Return (X, Y) of the center of cell containing provided text 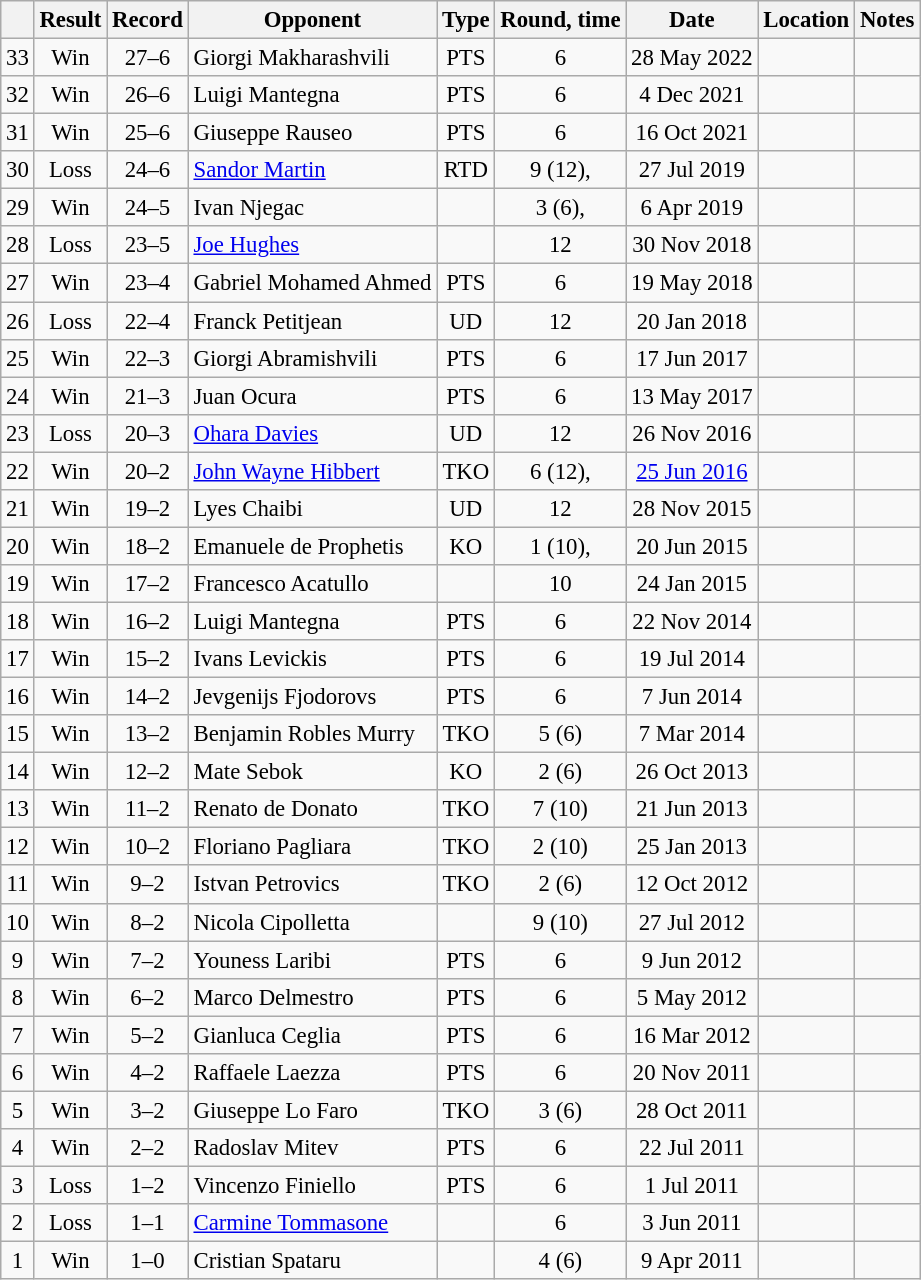
Giuseppe Lo Faro (312, 1110)
26 Oct 2013 (692, 772)
3 (18, 1185)
Nicola Cipolletta (312, 922)
22 (18, 471)
5 (6) (560, 734)
Giorgi Abramishvili (312, 358)
Juan Ocura (312, 396)
25 Jan 2013 (692, 847)
4 (6) (560, 1261)
Radoslav Mitev (312, 1148)
13 (18, 809)
13–2 (148, 734)
1–0 (148, 1261)
Sandor Martin (312, 170)
Opponent (312, 20)
Giuseppe Rauseo (312, 133)
RTD (466, 170)
27 Jul 2012 (692, 922)
24–5 (148, 208)
Benjamin Robles Murry (312, 734)
18 (18, 621)
24–6 (148, 170)
23–4 (148, 283)
5 (18, 1110)
20 (18, 546)
Cristian Spataru (312, 1261)
3 (6), (560, 208)
1 (18, 1261)
Gianluca Ceglia (312, 1035)
12 Oct 2012 (692, 885)
20–2 (148, 471)
6 Apr 2019 (692, 208)
21 Jun 2013 (692, 809)
30 Nov 2018 (692, 245)
13 May 2017 (692, 396)
2 (10) (560, 847)
Type (466, 20)
15 (18, 734)
2 (18, 1223)
14–2 (148, 697)
7 Jun 2014 (692, 697)
7 (18, 1035)
Result (70, 20)
16 Mar 2012 (692, 1035)
Gabriel Mohamed Ahmed (312, 283)
Round, time (560, 20)
21–3 (148, 396)
Ivans Levickis (312, 659)
4 Dec 2021 (692, 95)
20–3 (148, 433)
Istvan Petrovics (312, 885)
32 (18, 95)
27 (18, 283)
21 (18, 509)
1 (10), (560, 546)
Joe Hughes (312, 245)
3 (6) (560, 1110)
7–2 (148, 960)
Emanuele de Prophetis (312, 546)
20 Nov 2011 (692, 1073)
33 (18, 58)
24 Jan 2015 (692, 584)
22–3 (148, 358)
9 (18, 960)
1–2 (148, 1185)
17 Jun 2017 (692, 358)
7 Mar 2014 (692, 734)
5 May 2012 (692, 997)
6 (12), (560, 471)
Location (806, 20)
19 Jul 2014 (692, 659)
Renato de Donato (312, 809)
25 Jun 2016 (692, 471)
22 Jul 2011 (692, 1148)
11 (18, 885)
9 (12), (560, 170)
Lyes Chaibi (312, 509)
22–4 (148, 321)
11–2 (148, 809)
16–2 (148, 621)
Franck Petitjean (312, 321)
19–2 (148, 509)
2–2 (148, 1148)
20 Jun 2015 (692, 546)
16 Oct 2021 (692, 133)
24 (18, 396)
9 (10) (560, 922)
19 (18, 584)
1–1 (148, 1223)
John Wayne Hibbert (312, 471)
6–2 (148, 997)
28 Nov 2015 (692, 509)
28 May 2022 (692, 58)
Youness Laribi (312, 960)
Raffaele Laezza (312, 1073)
3 Jun 2011 (692, 1223)
17–2 (148, 584)
18–2 (148, 546)
28 Oct 2011 (692, 1110)
Vincenzo Finiello (312, 1185)
12–2 (148, 772)
Marco Delmestro (312, 997)
8–2 (148, 922)
9–2 (148, 885)
9 Jun 2012 (692, 960)
9 Apr 2011 (692, 1261)
4 (18, 1148)
15–2 (148, 659)
26–6 (148, 95)
19 May 2018 (692, 283)
28 (18, 245)
27–6 (148, 58)
25 (18, 358)
25–6 (148, 133)
10–2 (148, 847)
Francesco Acatullo (312, 584)
1 Jul 2011 (692, 1185)
Notes (888, 20)
23 (18, 433)
4–2 (148, 1073)
Mate Sebok (312, 772)
17 (18, 659)
8 (18, 997)
Ivan Njegac (312, 208)
27 Jul 2019 (692, 170)
Floriano Pagliara (312, 847)
Record (148, 20)
Date (692, 20)
29 (18, 208)
7 (10) (560, 809)
22 Nov 2014 (692, 621)
Carmine Tommasone (312, 1223)
3–2 (148, 1110)
16 (18, 697)
14 (18, 772)
23–5 (148, 245)
Ohara Davies (312, 433)
26 Nov 2016 (692, 433)
Giorgi Makharashvili (312, 58)
20 Jan 2018 (692, 321)
26 (18, 321)
Jevgenijs Fjodorovs (312, 697)
30 (18, 170)
31 (18, 133)
5–2 (148, 1035)
